Determine the [X, Y] coordinate at the center of the cell enclosing the given text.  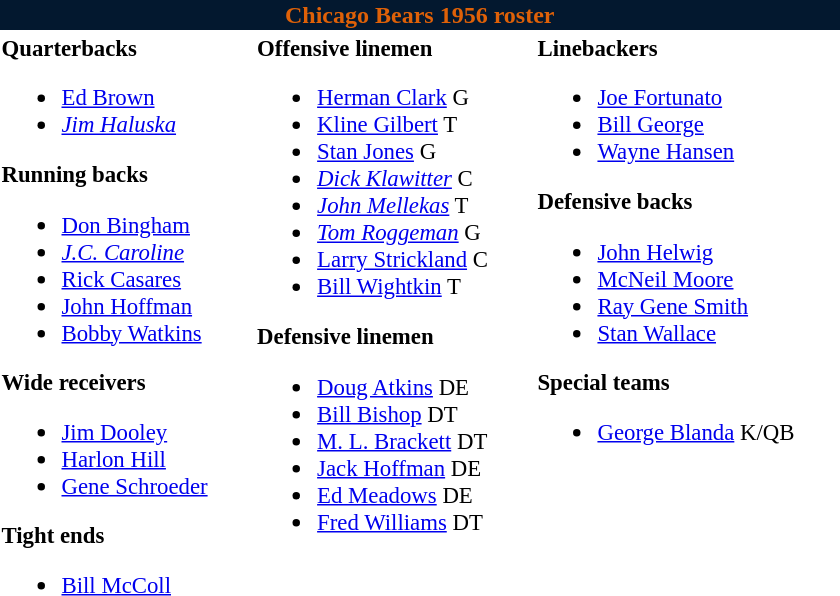
Chicago Bears 1956 roster [420, 15]
